Output the (X, Y) coordinate of the center of the cell containing the given text.  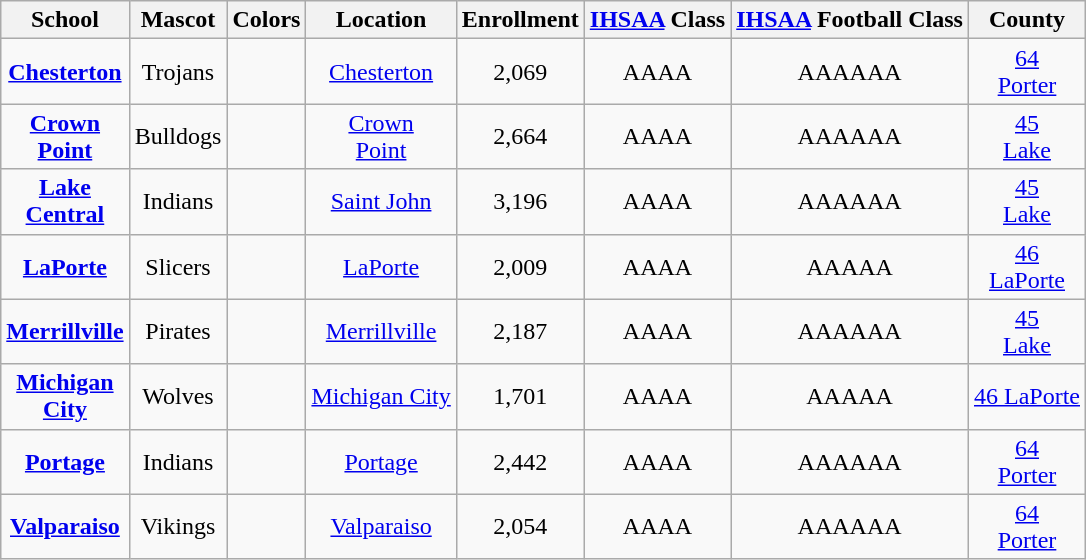
3,196 (520, 202)
County (1026, 20)
Bulldogs (178, 136)
2,069 (520, 72)
Colors (266, 20)
2,009 (520, 266)
Saint John (381, 202)
Location (381, 20)
2,664 (520, 136)
IHSAA Class (657, 20)
Wolves (178, 396)
Trojans (178, 72)
IHSAA Football Class (850, 20)
School (65, 20)
1,701 (520, 396)
2,187 (520, 332)
Pirates (178, 332)
Vikings (178, 526)
Mascot (178, 20)
2,442 (520, 462)
2,054 (520, 526)
Enrollment (520, 20)
Lake Central (65, 202)
Slicers (178, 266)
